Provide the (X, Y) coordinate of the cell's center where the given text is located.  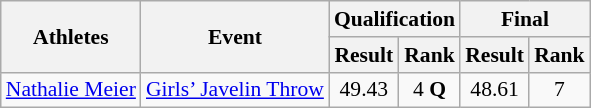
Final (524, 19)
Event (235, 36)
Girls’ Javelin Throw (235, 90)
Athletes (71, 36)
48.61 (494, 90)
Qualification (394, 19)
Nathalie Meier (71, 90)
49.43 (364, 90)
4 Q (430, 90)
7 (560, 90)
